Extract the (X, Y) coordinate from the center of the cell holding the provided text.  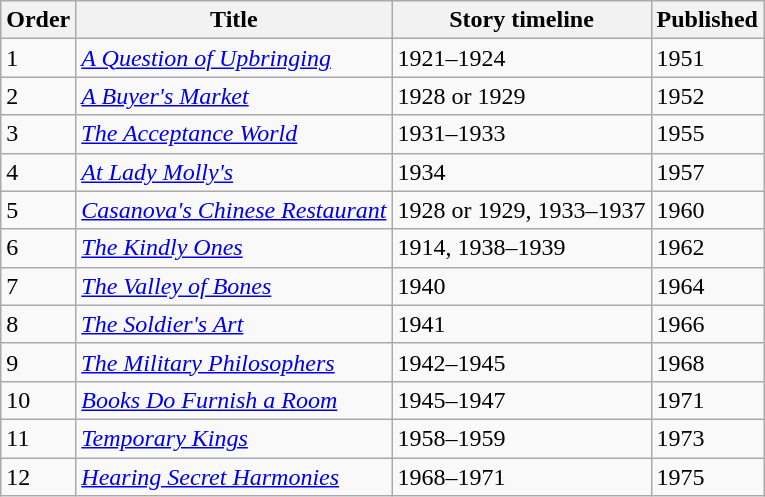
1952 (707, 96)
1964 (707, 286)
The Acceptance World (234, 134)
12 (38, 477)
1921–1924 (522, 58)
1968 (707, 362)
5 (38, 210)
1942–1945 (522, 362)
1955 (707, 134)
1940 (522, 286)
1951 (707, 58)
1957 (707, 172)
1960 (707, 210)
1934 (522, 172)
Books Do Furnish a Room (234, 400)
1971 (707, 400)
1914, 1938–1939 (522, 248)
Casanova's Chinese Restaurant (234, 210)
1975 (707, 477)
1941 (522, 324)
Temporary Kings (234, 438)
3 (38, 134)
2 (38, 96)
A Buyer's Market (234, 96)
Story timeline (522, 20)
Order (38, 20)
1931–1933 (522, 134)
8 (38, 324)
1973 (707, 438)
Title (234, 20)
9 (38, 362)
1928 or 1929, 1933–1937 (522, 210)
7 (38, 286)
The Valley of Bones (234, 286)
4 (38, 172)
The Kindly Ones (234, 248)
1968–1971 (522, 477)
1928 or 1929 (522, 96)
6 (38, 248)
1 (38, 58)
10 (38, 400)
1962 (707, 248)
1958–1959 (522, 438)
Hearing Secret Harmonies (234, 477)
The Soldier's Art (234, 324)
11 (38, 438)
1966 (707, 324)
Published (707, 20)
A Question of Upbringing (234, 58)
At Lady Molly's (234, 172)
The Military Philosophers (234, 362)
1945–1947 (522, 400)
